Output the (X, Y) coordinate of the center of the cell containing the given text.  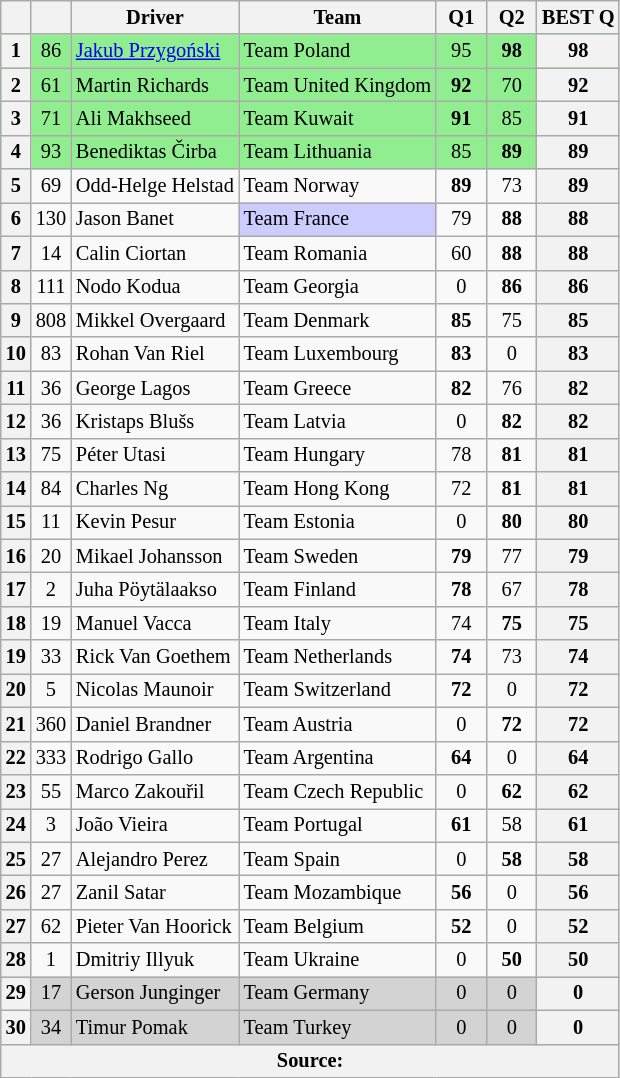
Charles Ng (155, 489)
Team Hungary (338, 455)
7 (16, 253)
Alejandro Perez (155, 859)
22 (16, 758)
Marco Zakouřil (155, 791)
21 (16, 724)
Timur Pomak (155, 1027)
Team Norway (338, 186)
8 (16, 287)
BEST Q (578, 17)
23 (16, 791)
Driver (155, 17)
Team Argentina (338, 758)
Benediktas Čirba (155, 152)
Team Turkey (338, 1027)
10 (16, 354)
Team Poland (338, 51)
Péter Utasi (155, 455)
Calin Ciortan (155, 253)
Mikael Johansson (155, 556)
George Lagos (155, 388)
67 (512, 589)
25 (16, 859)
Manuel Vacca (155, 623)
12 (16, 421)
9 (16, 320)
333 (51, 758)
Pieter Van Hoorick (155, 926)
Team Kuwait (338, 118)
Team Lithuania (338, 152)
6 (16, 219)
26 (16, 892)
Team Netherlands (338, 657)
Kristaps Blušs (155, 421)
76 (512, 388)
130 (51, 219)
18 (16, 623)
Kevin Pesur (155, 522)
Team Mozambique (338, 892)
13 (16, 455)
Odd-Helge Helstad (155, 186)
Team (338, 17)
55 (51, 791)
Team Greece (338, 388)
Dmitriy Illyuk (155, 960)
30 (16, 1027)
Nicolas Maunoir (155, 690)
60 (461, 253)
84 (51, 489)
69 (51, 186)
Team Sweden (338, 556)
Team United Kingdom (338, 85)
Team Germany (338, 993)
29 (16, 993)
Jakub Przygoński (155, 51)
Source: (310, 1061)
Rodrigo Gallo (155, 758)
Q2 (512, 17)
24 (16, 825)
Rohan Van Riel (155, 354)
93 (51, 152)
Team Portugal (338, 825)
Team Austria (338, 724)
Nodo Kodua (155, 287)
Team Estonia (338, 522)
Q1 (461, 17)
360 (51, 724)
Gerson Junginger (155, 993)
Team Switzerland (338, 690)
Rick Van Goethem (155, 657)
16 (16, 556)
70 (512, 85)
Daniel Brandner (155, 724)
33 (51, 657)
Martin Richards (155, 85)
77 (512, 556)
28 (16, 960)
Mikkel Overgaard (155, 320)
Team Latvia (338, 421)
Team Denmark (338, 320)
Team Italy (338, 623)
Team Belgium (338, 926)
João Vieira (155, 825)
111 (51, 287)
Team Luxembourg (338, 354)
Team Romania (338, 253)
15 (16, 522)
Team Czech Republic (338, 791)
Team Ukraine (338, 960)
Juha Pöytälaakso (155, 589)
Jason Banet (155, 219)
71 (51, 118)
Team Finland (338, 589)
95 (461, 51)
34 (51, 1027)
808 (51, 320)
4 (16, 152)
Zanil Satar (155, 892)
Team Georgia (338, 287)
Ali Makhseed (155, 118)
Team France (338, 219)
Team Spain (338, 859)
Team Hong Kong (338, 489)
